Search for the cell housing the specified text and yield its (X, Y) center coordinate. 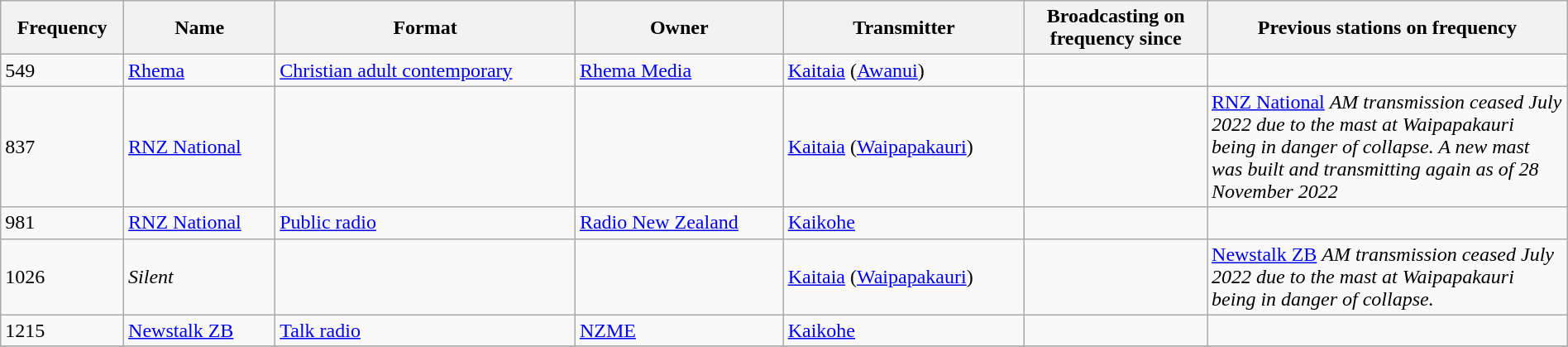
549 (63, 70)
NZME (679, 330)
Format (425, 28)
Public radio (425, 223)
Frequency (63, 28)
981 (63, 223)
1215 (63, 330)
Silent (200, 277)
Talk radio (425, 330)
Transmitter (904, 28)
837 (63, 147)
Previous stations on frequency (1388, 28)
1026 (63, 277)
Kaitaia (Awanui) (904, 70)
Newstalk ZB AM transmission ceased July 2022 due to the mast at Waipapakauri being in danger of collapse. (1388, 277)
Broadcasting onfrequency since (1116, 28)
Owner (679, 28)
Newstalk ZB (200, 330)
Name (200, 28)
Rhema (200, 70)
Radio New Zealand (679, 223)
Rhema Media (679, 70)
Christian adult contemporary (425, 70)
